Search for the cell housing the specified text and yield its (x, y) center coordinate. 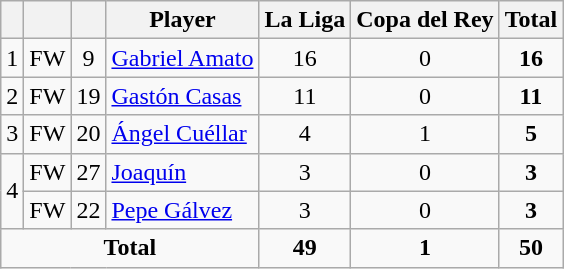
9 (88, 58)
Pepe Gálvez (182, 210)
20 (88, 134)
Joaquín (182, 172)
49 (305, 248)
50 (531, 248)
La Liga (305, 20)
2 (12, 96)
Copa del Rey (425, 20)
Gastón Casas (182, 96)
22 (88, 210)
Ángel Cuéllar (182, 134)
27 (88, 172)
Player (182, 20)
5 (531, 134)
Gabriel Amato (182, 58)
19 (88, 96)
